Find where the given text appears and provide that cell's center as (x, y) coordinate. 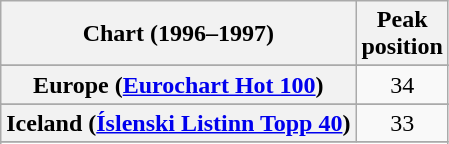
Iceland (Íslenski Listinn Topp 40) (178, 123)
Europe (Eurochart Hot 100) (178, 85)
34 (402, 85)
33 (402, 123)
Peakposition (402, 34)
Chart (1996–1997) (178, 34)
